Return (X, Y) of the center of cell containing provided text 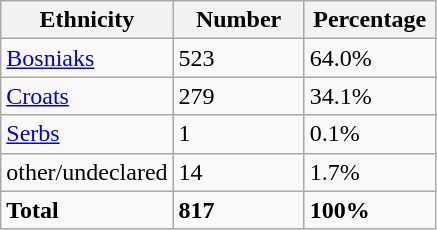
Total (87, 210)
Ethnicity (87, 20)
279 (238, 96)
523 (238, 58)
100% (370, 210)
34.1% (370, 96)
1 (238, 134)
1.7% (370, 172)
Percentage (370, 20)
0.1% (370, 134)
other/undeclared (87, 172)
817 (238, 210)
14 (238, 172)
Croats (87, 96)
Bosniaks (87, 58)
Number (238, 20)
Serbs (87, 134)
64.0% (370, 58)
